Output the [X, Y] coordinate of the center of the cell containing the given text.  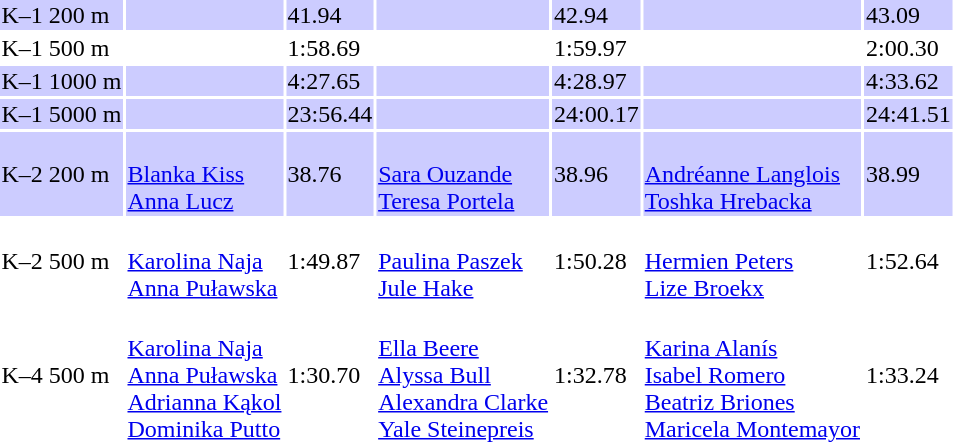
1:50.28 [597, 261]
43.09 [908, 15]
Blanka KissAnna Lucz [204, 174]
4:27.65 [330, 81]
1:59.97 [597, 48]
1:49.87 [330, 261]
4:33.62 [908, 81]
K–2 500 m [62, 261]
38.76 [330, 174]
Karolina NajaAnna Puławska [204, 261]
K–1 200 m [62, 15]
38.99 [908, 174]
Paulina PaszekJule Hake [464, 261]
24:00.17 [597, 114]
1:52.64 [908, 261]
41.94 [330, 15]
Sara OuzandeTeresa Portela [464, 174]
42.94 [597, 15]
4:28.97 [597, 81]
Hermien PetersLize Broekx [752, 261]
K–1 5000 m [62, 114]
K–1 1000 m [62, 81]
38.96 [597, 174]
Andréanne LangloisToshka Hrebacka [752, 174]
24:41.51 [908, 114]
K–2 200 m [62, 174]
K–1 500 m [62, 48]
2:00.30 [908, 48]
23:56.44 [330, 114]
1:58.69 [330, 48]
